From the cell containing the given text, extract its center point as [x, y] coordinate. 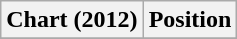
Chart (2012) [72, 20]
Position [190, 20]
